Output the (x, y) coordinate of the center of the cell containing the given text.  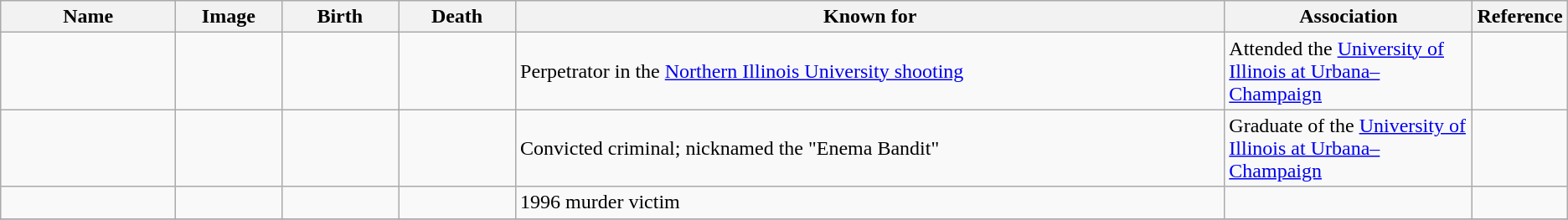
Image (229, 17)
Graduate of the University of Illinois at Urbana–Champaign (1349, 148)
Attended the University of Illinois at Urbana–Champaign (1349, 71)
Death (457, 17)
Name (89, 17)
1996 murder victim (870, 202)
Known for (870, 17)
Association (1349, 17)
Perpetrator in the Northern Illinois University shooting (870, 71)
Reference (1519, 17)
Convicted criminal; nicknamed the "Enema Bandit" (870, 148)
Birth (340, 17)
